Search for the cell housing the specified text and yield its [X, Y] center coordinate. 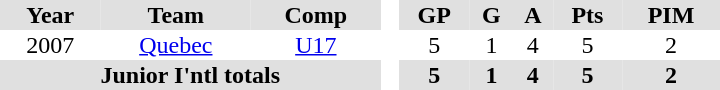
G [492, 15]
GP [434, 15]
U17 [316, 45]
2007 [50, 45]
PIM [671, 15]
Pts [588, 15]
Quebec [176, 45]
Team [176, 15]
A [533, 15]
Junior I'ntl totals [190, 75]
Comp [316, 15]
Year [50, 15]
